Capture the cell that displays the provided text and extract its (x, y) central coordinate. 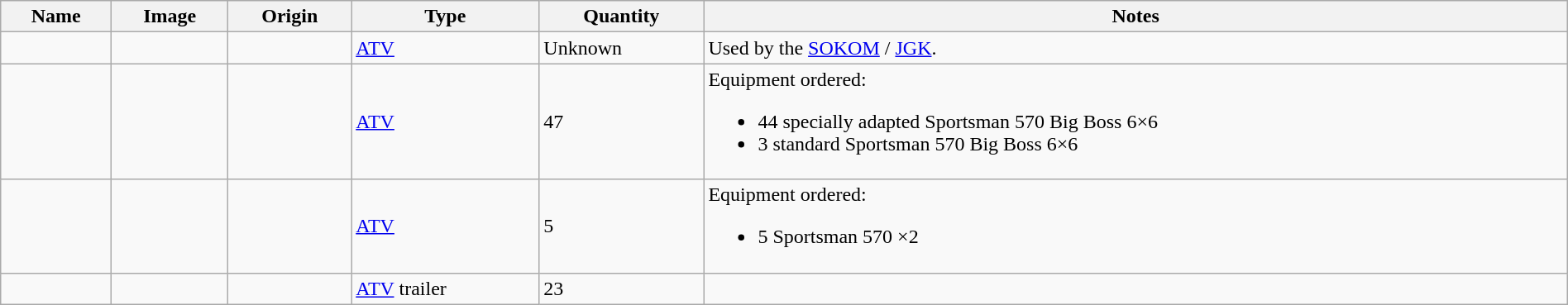
Equipment ordered:44 specially adapted Sportsman 570 Big Boss 6×63 standard Sportsman 570 Big Boss 6×6 (1135, 122)
5 (622, 226)
Notes (1135, 17)
47 (622, 122)
Used by the SOKOM / JGK. (1135, 48)
ATV trailer (445, 288)
Quantity (622, 17)
Name (56, 17)
23 (622, 288)
Equipment ordered:5 Sportsman 570 ×2 (1135, 226)
Origin (289, 17)
Image (170, 17)
Unknown (622, 48)
Type (445, 17)
